Search for the cell housing the specified text and yield its [x, y] center coordinate. 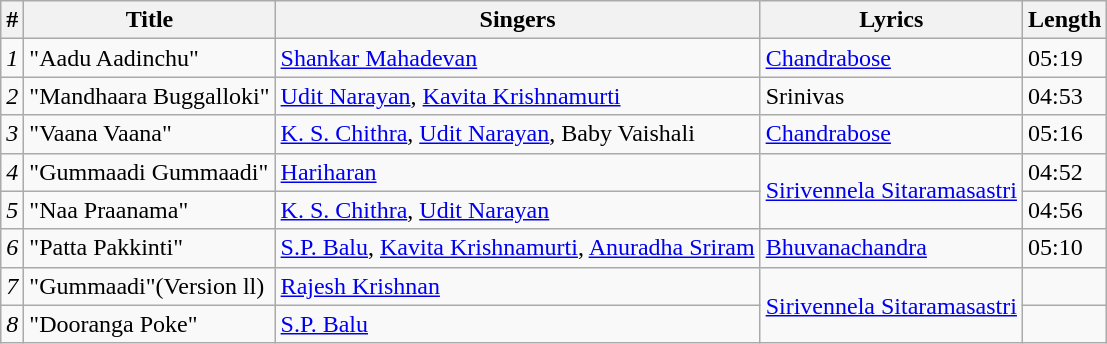
5 [12, 210]
6 [12, 248]
Bhuvanachandra [891, 248]
05:19 [1064, 58]
"Naa Praanama" [150, 210]
S.P. Balu [518, 324]
"Gummaadi"(Version ll) [150, 286]
05:16 [1064, 134]
4 [12, 172]
Lyrics [891, 20]
Rajesh Krishnan [518, 286]
# [12, 20]
2 [12, 96]
K. S. Chithra, Udit Narayan, Baby Vaishali [518, 134]
"Vaana Vaana" [150, 134]
3 [12, 134]
Hariharan [518, 172]
04:53 [1064, 96]
Title [150, 20]
04:52 [1064, 172]
K. S. Chithra, Udit Narayan [518, 210]
05:10 [1064, 248]
Shankar Mahadevan [518, 58]
"Patta Pakkinti" [150, 248]
1 [12, 58]
Singers [518, 20]
"Aadu Aadinchu" [150, 58]
"Mandhaara Buggalloki" [150, 96]
"Gummaadi Gummaadi" [150, 172]
Length [1064, 20]
8 [12, 324]
"Dooranga Poke" [150, 324]
Udit Narayan, Kavita Krishnamurti [518, 96]
S.P. Balu, Kavita Krishnamurti, Anuradha Sriram [518, 248]
Srinivas [891, 96]
7 [12, 286]
04:56 [1064, 210]
